Provide the [x, y] coordinate of the cell's center where the given text is located.  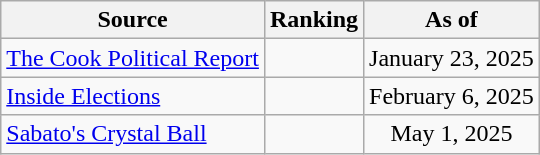
The Cook Political Report [133, 58]
Source [133, 20]
Ranking [314, 20]
As of [452, 20]
Inside Elections [133, 96]
May 1, 2025 [452, 134]
February 6, 2025 [452, 96]
Sabato's Crystal Ball [133, 134]
January 23, 2025 [452, 58]
